Determine the (x, y) coordinate at the center of the cell enclosing the given text.  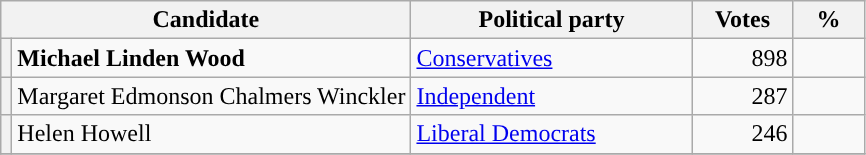
287 (742, 96)
Helen Howell (212, 134)
898 (742, 58)
246 (742, 134)
Liberal Democrats (552, 134)
Votes (742, 20)
Independent (552, 96)
Political party (552, 20)
Candidate (206, 20)
Conservatives (552, 58)
% (828, 20)
Michael Linden Wood (212, 58)
Margaret Edmonson Chalmers Winckler (212, 96)
